Capture the cell that displays the provided text and extract its (x, y) central coordinate. 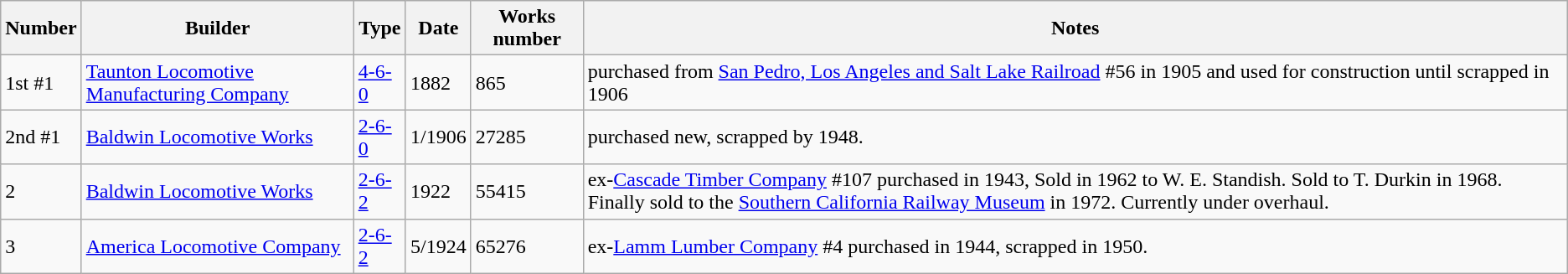
ex-Lamm Lumber Company #4 purchased in 1944, scrapped in 1950. (1075, 246)
5/1924 (438, 246)
purchased new, scrapped by 1948. (1075, 137)
4-6-0 (379, 82)
America Locomotive Company (218, 246)
Number (41, 28)
65276 (527, 246)
1/1906 (438, 137)
Taunton Locomotive Manufacturing Company (218, 82)
3 (41, 246)
2 (41, 191)
55415 (527, 191)
Date (438, 28)
Works number (527, 28)
purchased from San Pedro, Los Angeles and Salt Lake Railroad #56 in 1905 and used for construction until scrapped in 1906 (1075, 82)
1882 (438, 82)
865 (527, 82)
1922 (438, 191)
Notes (1075, 28)
Builder (218, 28)
27285 (527, 137)
Type (379, 28)
2-6-0 (379, 137)
1st #1 (41, 82)
2nd #1 (41, 137)
